Find where the given text appears and provide that cell's center as [x, y] coordinate. 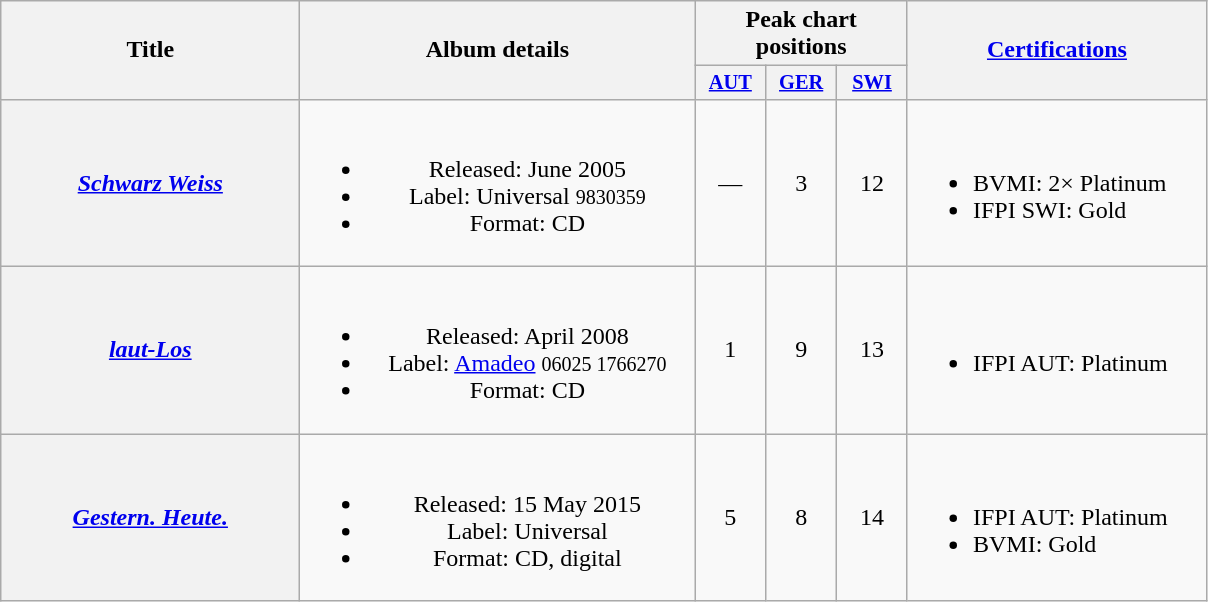
Released: 15 May 2015Label: UniversalFormat: CD, digital [498, 518]
9 [802, 350]
3 [802, 182]
laut-Los [150, 350]
SWI [872, 83]
— [730, 182]
BVMI: 2× PlatinumIFPI SWI: Gold [1056, 182]
13 [872, 350]
Album details [498, 50]
Certifications [1056, 50]
8 [802, 518]
AUT [730, 83]
IFPI AUT: Platinum [1056, 350]
Title [150, 50]
5 [730, 518]
1 [730, 350]
Schwarz Weiss [150, 182]
12 [872, 182]
14 [872, 518]
IFPI AUT: PlatinumBVMI: Gold [1056, 518]
Peak chart positions [802, 34]
Released: June 2005Label: Universal 9830359Format: CD [498, 182]
GER [802, 83]
Gestern. Heute. [150, 518]
Released: April 2008Label: Amadeo 06025 1766270Format: CD [498, 350]
